Return (X, Y) of the center of cell containing provided text 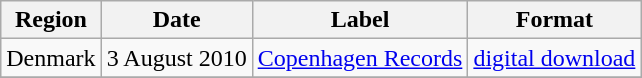
digital download (554, 58)
Format (554, 20)
Region (51, 20)
Denmark (51, 58)
3 August 2010 (176, 58)
Copenhagen Records (360, 58)
Label (360, 20)
Date (176, 20)
